Find where the given text appears and provide that cell's center as [x, y] coordinate. 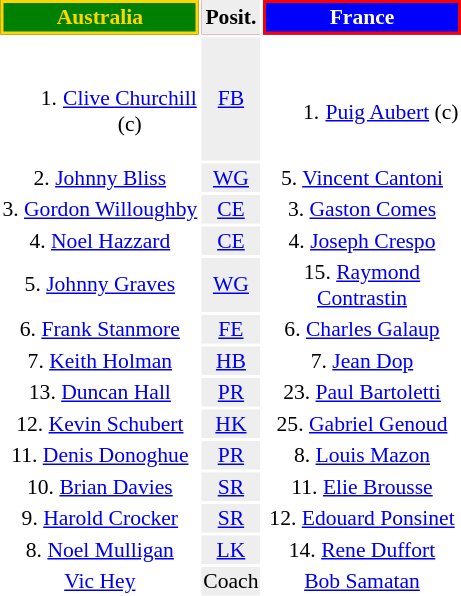
7. Jean Dop [362, 360]
11. Elie Brousse [362, 486]
4. Noel Hazzard [100, 240]
3. Gaston Comes [362, 209]
FB [231, 100]
Clive Churchill (c) [100, 100]
11. Denis Donoghue [100, 455]
8. Louis Mazon [362, 455]
Coach [231, 581]
7. Keith Holman [100, 360]
2. Johnny Bliss [100, 177]
5. Johnny Graves [100, 285]
HB [231, 360]
FE [231, 329]
Vic Hey [100, 581]
9. Harold Crocker [100, 518]
25. Gabriel Genoud [362, 423]
15. Raymond Contrastin [362, 285]
Bob Samatan [362, 581]
14. Rene Duffort [362, 549]
4. Joseph Crespo [362, 240]
HK [231, 423]
LK [231, 549]
12. Kevin Schubert [100, 423]
Posit. [231, 17]
3. Gordon Willoughby [100, 209]
France [362, 17]
13. Duncan Hall [100, 392]
6. Frank Stanmore [100, 329]
12. Edouard Ponsinet [362, 518]
Australia [100, 17]
8. Noel Mulligan [100, 549]
23. Paul Bartoletti [362, 392]
6. Charles Galaup [362, 329]
10. Brian Davies [100, 486]
5. Vincent Cantoni [362, 177]
Puig Aubert (c) [362, 100]
